Provide the (X, Y) coordinate of the cell's center where the given text is located.  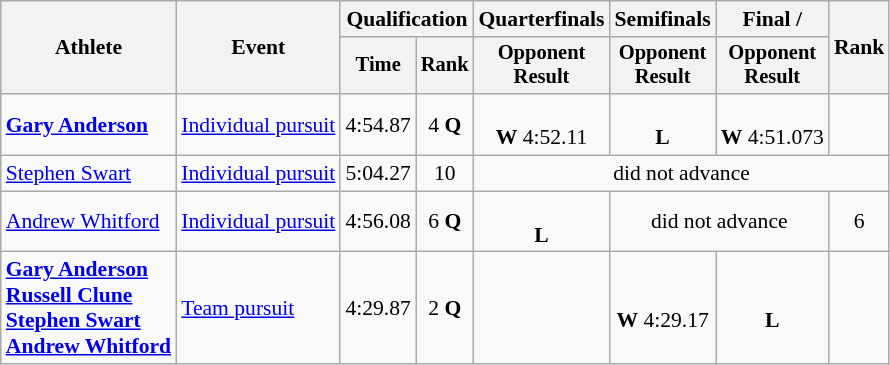
6 Q (445, 222)
5:04.27 (378, 174)
Gary Anderson (88, 124)
W 4:29.17 (663, 308)
Time (378, 66)
Qualification (406, 19)
Team pursuit (258, 308)
4:29.87 (378, 308)
4:54.87 (378, 124)
W 4:52.11 (542, 124)
Gary AndersonRussell CluneStephen SwartAndrew Whitford (88, 308)
10 (445, 174)
4:56.08 (378, 222)
Stephen Swart (88, 174)
6 (860, 222)
Event (258, 48)
Andrew Whitford (88, 222)
Quarterfinals (542, 19)
W 4:51.073 (772, 124)
2 Q (445, 308)
Semifinals (663, 19)
4 Q (445, 124)
Final / (772, 19)
Athlete (88, 48)
